Return [x, y] of the center of cell containing provided text 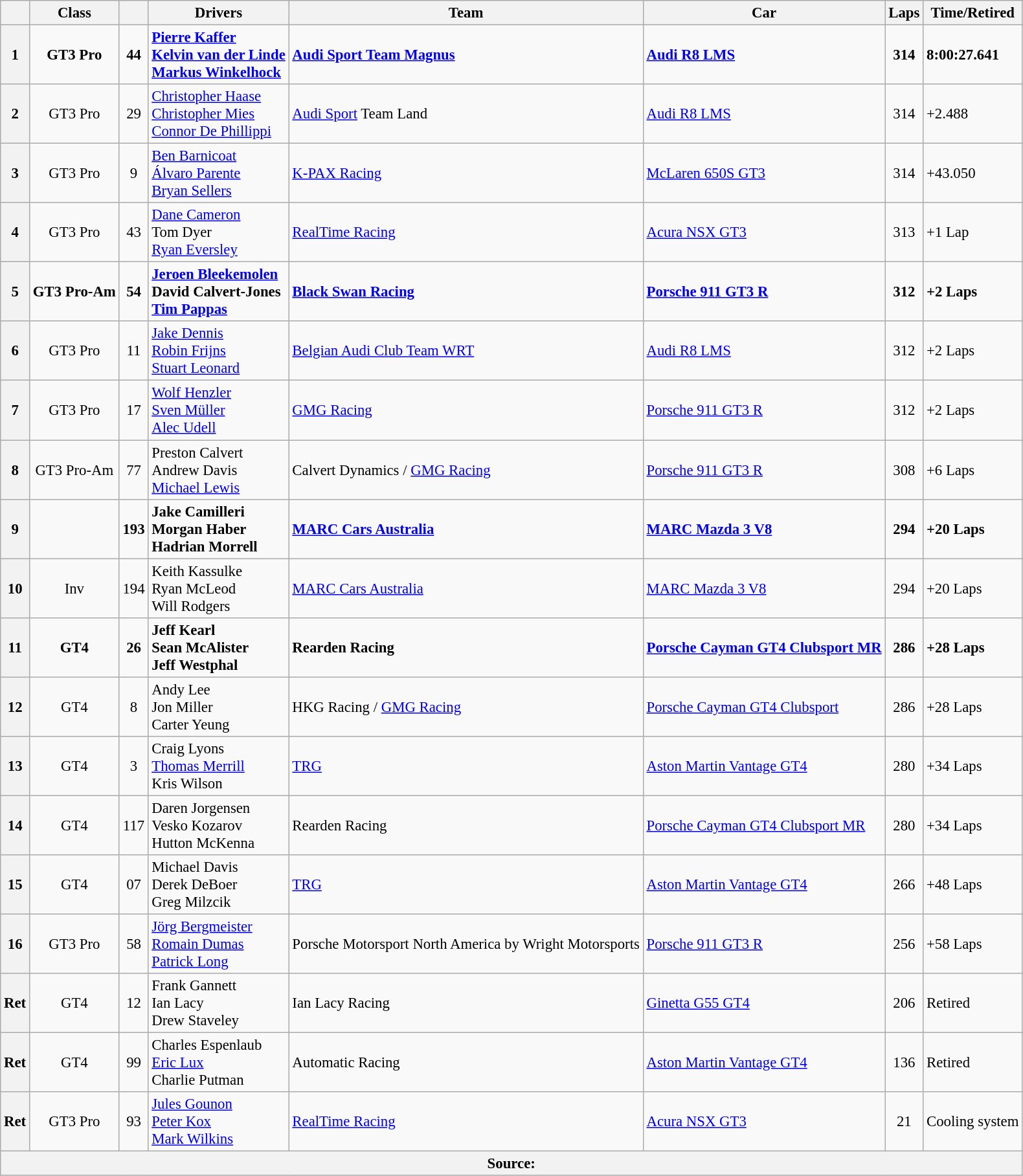
2 [16, 114]
+6 Laps [972, 470]
Cooling system [972, 1122]
Porsche Cayman GT4 Clubsport [764, 707]
6 [16, 351]
Jeff Kearl Sean McAlister Jeff Westphal [219, 647]
Charles Espenlaub Eric Lux Charlie Putman [219, 1063]
54 [133, 292]
Christopher Haase Christopher Mies Connor De Phillippi [219, 114]
206 [904, 1003]
Pierre Kaffer Kelvin van der Linde Markus Winkelhock [219, 55]
+58 Laps [972, 944]
1 [16, 55]
10 [16, 588]
Andy Lee Jon Miller Carter Yeung [219, 707]
Craig Lyons Thomas Merrill Kris Wilson [219, 766]
Jeroen Bleekemolen David Calvert-Jones Tim Pappas [219, 292]
Ian Lacy Racing [466, 1003]
Preston Calvert Andrew Davis Michael Lewis [219, 470]
Michael Davis Derek DeBoer Greg Milzcik [219, 885]
26 [133, 647]
Frank Gannett Ian Lacy Drew Staveley [219, 1003]
McLaren 650S GT3 [764, 173]
Ginetta G55 GT4 [764, 1003]
7 [16, 410]
8:00:27.641 [972, 55]
Jake Camilleri Morgan Haber Hadrian Morrell [219, 529]
Ben Barnicoat Álvaro Parente Bryan Sellers [219, 173]
21 [904, 1122]
Source: [511, 1164]
Car [764, 13]
Class [75, 13]
17 [133, 410]
Jules Gounon Peter Kox Mark Wilkins [219, 1122]
5 [16, 292]
Jörg Bergmeister Romain Dumas Patrick Long [219, 944]
117 [133, 825]
Calvert Dynamics / GMG Racing [466, 470]
K-PAX Racing [466, 173]
+2.488 [972, 114]
313 [904, 232]
Wolf Henzler Sven Müller Alec Udell [219, 410]
15 [16, 885]
193 [133, 529]
44 [133, 55]
07 [133, 885]
93 [133, 1122]
HKG Racing / GMG Racing [466, 707]
Keith Kassulke Ryan McLeod Will Rodgers [219, 588]
+43.050 [972, 173]
29 [133, 114]
4 [16, 232]
14 [16, 825]
GMG Racing [466, 410]
194 [133, 588]
Jake Dennis Robin Frijns Stuart Leonard [219, 351]
Belgian Audi Club Team WRT [466, 351]
+1 Lap [972, 232]
308 [904, 470]
Black Swan Racing [466, 292]
Laps [904, 13]
Porsche Motorsport North America by Wright Motorsports [466, 944]
Drivers [219, 13]
Time/Retired [972, 13]
77 [133, 470]
43 [133, 232]
Daren Jorgensen Vesko Kozarov Hutton McKenna [219, 825]
13 [16, 766]
Dane Cameron Tom Dyer Ryan Eversley [219, 232]
16 [16, 944]
136 [904, 1063]
+48 Laps [972, 885]
Audi Sport Team Magnus [466, 55]
Inv [75, 588]
99 [133, 1063]
Automatic Racing [466, 1063]
Team [466, 13]
256 [904, 944]
Audi Sport Team Land [466, 114]
58 [133, 944]
266 [904, 885]
